Output the [x, y] coordinate of the center of the cell containing the given text.  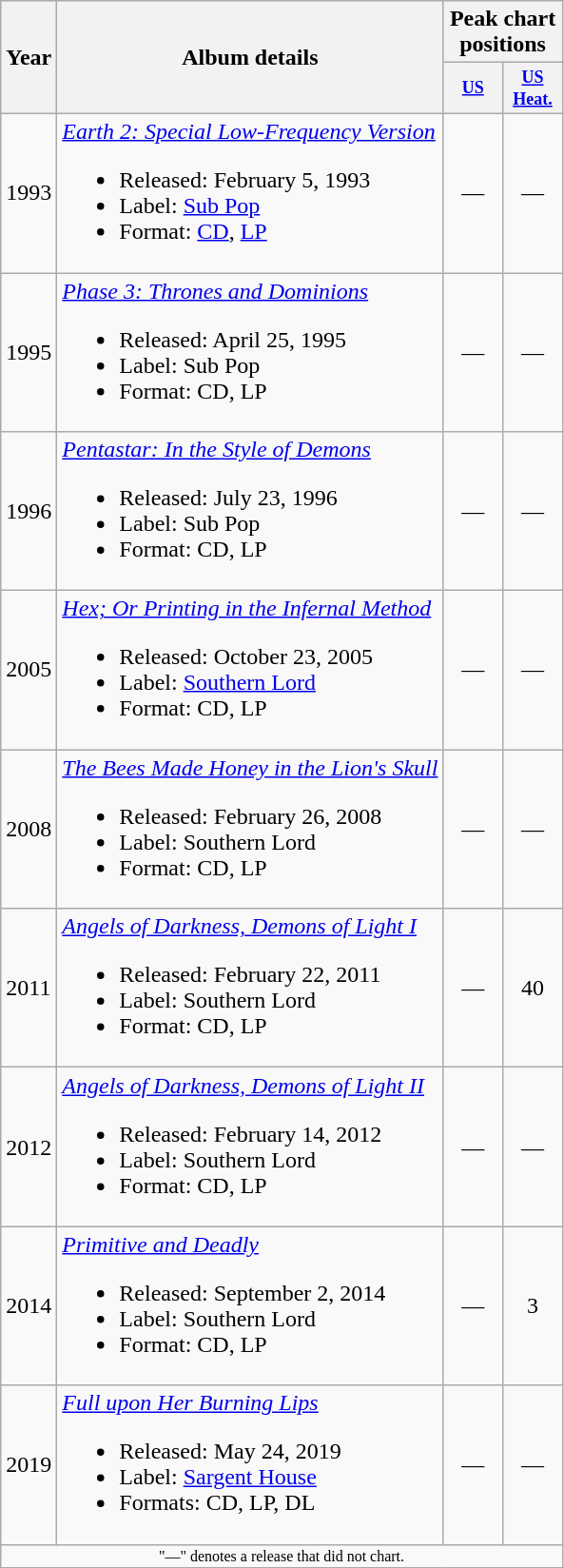
Hex; Or Printing in the Infernal MethodReleased: October 23, 2005Label: Southern LordFormat: CD, LP [250, 670]
Angels of Darkness, Demons of Light IReleased: February 22, 2011Label: Southern LordFormat: CD, LP [250, 988]
3 [533, 1305]
40 [533, 988]
1995 [29, 352]
2011 [29, 988]
Angels of Darkness, Demons of Light IIReleased: February 14, 2012Label: Southern LordFormat: CD, LP [250, 1147]
Year [29, 57]
"—" denotes a release that did not chart. [282, 1556]
US [474, 88]
2005 [29, 670]
Pentastar: In the Style of DemonsReleased: July 23, 1996Label: Sub PopFormat: CD, LP [250, 512]
1996 [29, 512]
2014 [29, 1305]
Phase 3: Thrones and DominionsReleased: April 25, 1995Label: Sub PopFormat: CD, LP [250, 352]
2012 [29, 1147]
Earth 2: Special Low-Frequency VersionReleased: February 5, 1993Label: Sub PopFormat: CD, LP [250, 192]
Primitive and DeadlyReleased: September 2, 2014Label: Southern LordFormat: CD, LP [250, 1305]
2019 [29, 1465]
Full upon Her Burning LipsReleased: May 24, 2019Label: Sargent HouseFormats: CD, LP, DL [250, 1465]
US Heat. [533, 88]
1993 [29, 192]
Album details [250, 57]
The Bees Made Honey in the Lion's SkullReleased: February 26, 2008Label: Southern LordFormat: CD, LP [250, 830]
2008 [29, 830]
Peak chart positions [502, 32]
